Scan for the cell matching the given text and deliver its [x, y] coordinate at center. 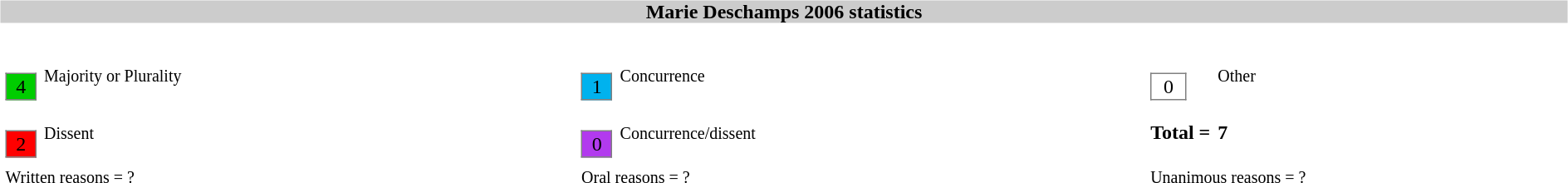
Concurrence/dissent [882, 132]
Other [1390, 76]
Majority or Plurality [309, 76]
Concurrence [882, 76]
7 [1390, 132]
Dissent [309, 132]
Marie Deschamps 2006 statistics [784, 12]
Total = [1180, 132]
